Find where the given text appears and provide that cell's center as [X, Y] coordinate. 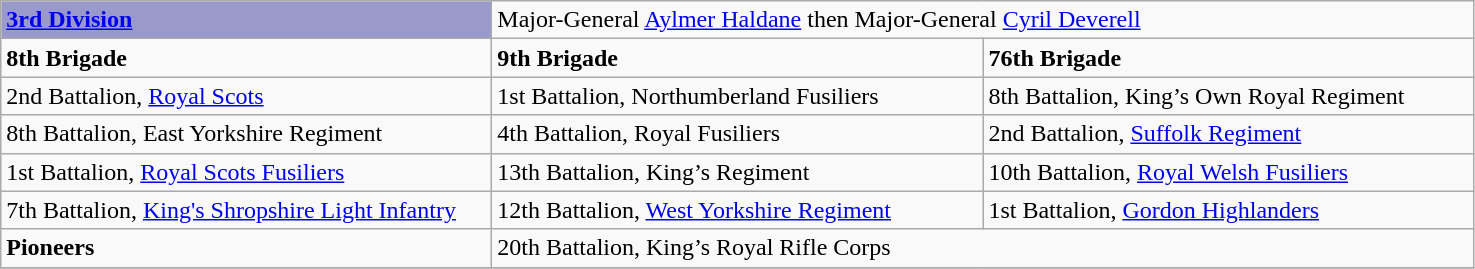
8th Brigade [246, 58]
Major-General Aylmer Haldane then Major-General Cyril Deverell [983, 20]
76th Brigade [1228, 58]
2nd Battalion, Royal Scots [246, 96]
7th Battalion, King's Shropshire Light Infantry [246, 210]
1st Battalion, Royal Scots Fusiliers [246, 172]
8th Battalion, East Yorkshire Regiment [246, 134]
2nd Battalion, Suffolk Regiment [1228, 134]
1st Battalion, Northumberland Fusiliers [738, 96]
3rd Division [246, 20]
4th Battalion, Royal Fusiliers [738, 134]
20th Battalion, King’s Royal Rifle Corps [983, 248]
13th Battalion, King’s Regiment [738, 172]
1st Battalion, Gordon Highlanders [1228, 210]
12th Battalion, West Yorkshire Regiment [738, 210]
10th Battalion, Royal Welsh Fusiliers [1228, 172]
Pioneers [246, 248]
8th Battalion, King’s Own Royal Regiment [1228, 96]
9th Brigade [738, 58]
